Pinpoint the cell where the given text exists, returning its (x, y) midpoint coordinate. 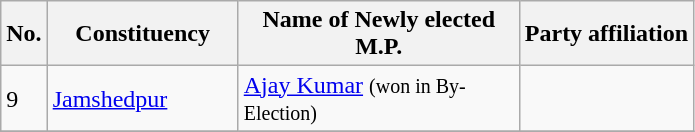
Name of Newly elected M.P. (378, 34)
Jamshedpur (142, 98)
Ajay Kumar (won in By-Election) (378, 98)
Constituency (142, 34)
No. (24, 34)
Party affiliation (606, 34)
9 (24, 98)
